Locate the cell with the specified text and output its [X, Y] center coordinate. 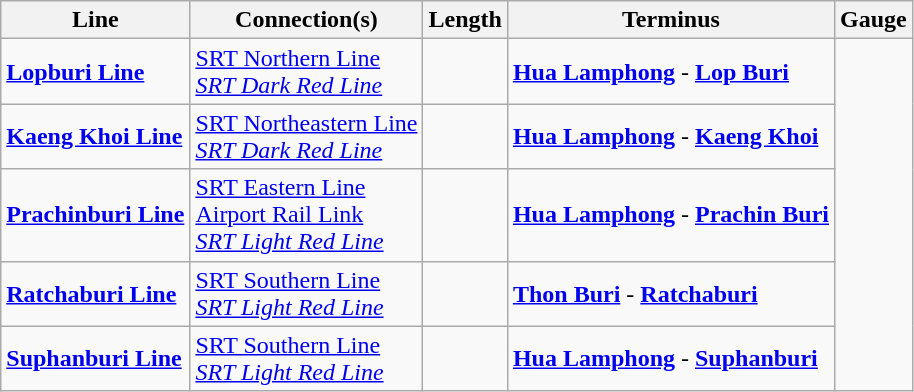
SRT Northern LineSRT Dark Red Line [306, 72]
Lopburi Line [96, 72]
Terminus [670, 20]
Hua Lamphong - Prachin Buri [670, 215]
Hua Lamphong - Kaeng Khoi [670, 136]
Prachinburi Line [96, 215]
Hua Lamphong - Suphanburi [670, 358]
Ratchaburi Line [96, 294]
Hua Lamphong - Lop Buri [670, 72]
Thon Buri - Ratchaburi [670, 294]
Line [96, 20]
Gauge [874, 20]
Connection(s) [306, 20]
Length [465, 20]
Suphanburi Line [96, 358]
Kaeng Khoi Line [96, 136]
SRT Northeastern LineSRT Dark Red Line [306, 136]
SRT Eastern LineAirport Rail LinkSRT Light Red Line [306, 215]
